Identify which cell holds the provided text, then report its (X, Y) central coordinate. 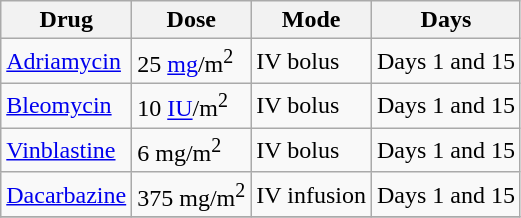
375 mg/m2 (192, 194)
10 IU/m2 (192, 106)
Dose (192, 20)
Vinblastine (66, 150)
25 mg/m2 (192, 62)
Dacarbazine (66, 194)
Adriamycin (66, 62)
IV infusion (312, 194)
Bleomycin (66, 106)
Days (446, 20)
Mode (312, 20)
Drug (66, 20)
6 mg/m2 (192, 150)
